Capture the cell that displays the provided text and extract its [X, Y] central coordinate. 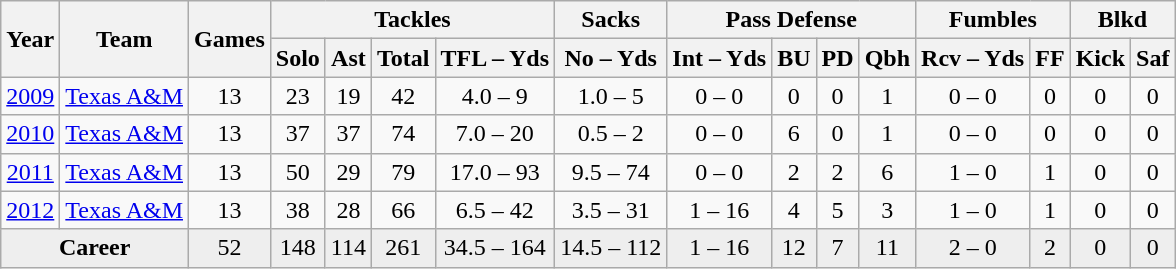
Games [230, 39]
7.0 – 20 [495, 134]
23 [298, 96]
3.5 – 31 [611, 210]
50 [298, 172]
66 [404, 210]
79 [404, 172]
Fumbles [994, 20]
4.0 – 9 [495, 96]
Rcv – Yds [973, 58]
Kick [1100, 58]
2012 [30, 210]
Qbh [887, 58]
1.0 – 5 [611, 96]
Int – Yds [720, 58]
Saf [1153, 58]
Team [124, 39]
42 [404, 96]
28 [348, 210]
9.5 – 74 [611, 172]
5 [838, 210]
114 [348, 248]
3 [887, 210]
Blkd [1122, 20]
4 [794, 210]
74 [404, 134]
19 [348, 96]
2 – 0 [973, 248]
BU [794, 58]
2009 [30, 96]
PD [838, 58]
2010 [30, 134]
2011 [30, 172]
Ast [348, 58]
Career [95, 248]
52 [230, 248]
6.5 – 42 [495, 210]
No – Yds [611, 58]
261 [404, 248]
Tackles [412, 20]
Pass Defense [792, 20]
0.5 – 2 [611, 134]
12 [794, 248]
FF [1050, 58]
17.0 – 93 [495, 172]
38 [298, 210]
Year [30, 39]
TFL – Yds [495, 58]
7 [838, 248]
34.5 – 164 [495, 248]
Total [404, 58]
Solo [298, 58]
Sacks [611, 20]
148 [298, 248]
14.5 – 112 [611, 248]
29 [348, 172]
11 [887, 248]
